Find where the given text appears and provide that cell's center as (x, y) coordinate. 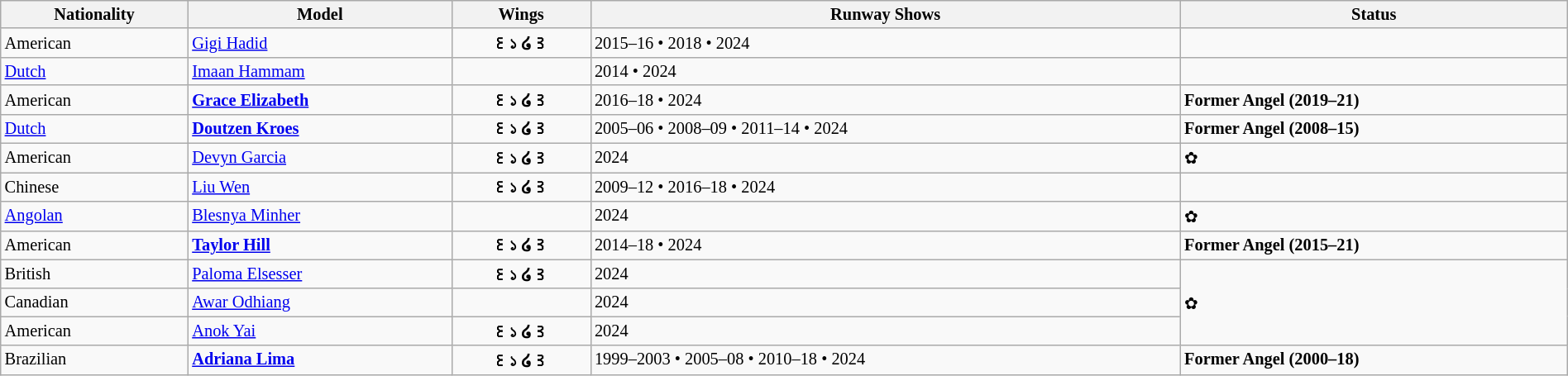
Runway Shows (885, 14)
2009–12 • 2016–18 • 2024 (885, 187)
Canadian (94, 302)
Former Angel (2000–18) (1374, 360)
2014 • 2024 (885, 71)
Imaan Hammam (319, 71)
Grace Elizabeth (319, 99)
Model (319, 14)
2005–06 • 2008–09 • 2011–14 • 2024 (885, 129)
British (94, 274)
Wings (521, 14)
Blesnya Minher (319, 215)
Chinese (94, 187)
Status (1374, 14)
Devyn Garcia (319, 157)
Nationality (94, 14)
Gigi Hadid (319, 43)
Brazilian (94, 360)
Adriana Lima (319, 360)
Former Angel (2015–21) (1374, 245)
2015–16 • 2018 • 2024 (885, 43)
Awar Odhiang (319, 302)
Liu Wen (319, 187)
2014–18 • 2024 (885, 245)
Anok Yai (319, 331)
Taylor Hill (319, 245)
1999–2003 • 2005–08 • 2010–18 • 2024 (885, 360)
Paloma Elsesser (319, 274)
2016–18 • 2024 (885, 99)
Former Angel (2019–21) (1374, 99)
Angolan (94, 215)
Doutzen Kroes (319, 129)
Former Angel (2008–15) (1374, 129)
